Return the (x, y) coordinate for the center point of the cell that contains the specified text.  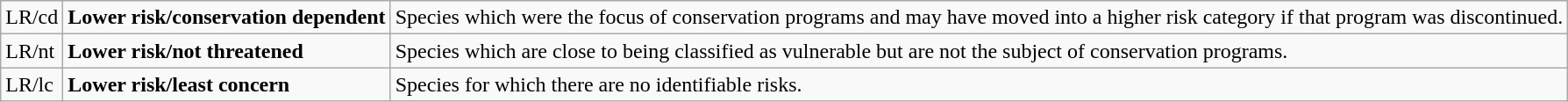
LR/lc (32, 84)
LR/cd (32, 18)
Species which were the focus of conservation programs and may have moved into a higher risk category if that program was discontinued. (979, 18)
Lower risk/not threatened (226, 51)
LR/nt (32, 51)
Lower risk/conservation dependent (226, 18)
Lower risk/least concern (226, 84)
Species for which there are no identifiable risks. (979, 84)
Species which are close to being classified as vulnerable but are not the subject of conservation programs. (979, 51)
